From the cell containing the given text, extract its center point as (X, Y) coordinate. 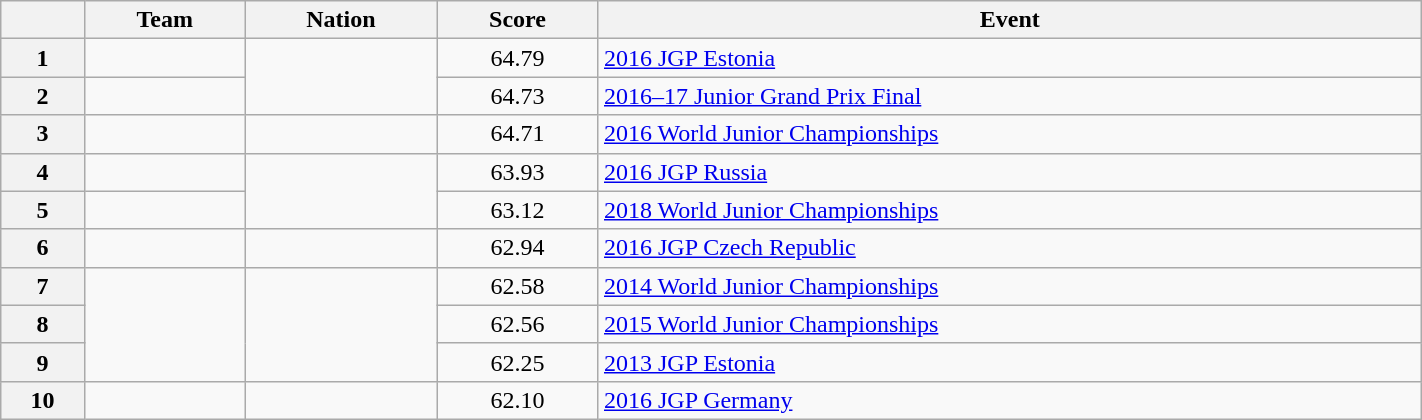
2016 JGP Czech Republic (1010, 248)
2018 World Junior Championships (1010, 210)
10 (43, 400)
64.71 (518, 134)
6 (43, 248)
7 (43, 286)
2016 JGP Russia (1010, 172)
1 (43, 58)
63.93 (518, 172)
5 (43, 210)
2013 JGP Estonia (1010, 362)
8 (43, 324)
62.94 (518, 248)
62.58 (518, 286)
Nation (341, 20)
2016 World Junior Championships (1010, 134)
2016 JGP Estonia (1010, 58)
Score (518, 20)
2 (43, 96)
9 (43, 362)
64.79 (518, 58)
Team (164, 20)
3 (43, 134)
2016–17 Junior Grand Prix Final (1010, 96)
64.73 (518, 96)
62.10 (518, 400)
4 (43, 172)
Event (1010, 20)
62.56 (518, 324)
63.12 (518, 210)
2014 World Junior Championships (1010, 286)
2016 JGP Germany (1010, 400)
2015 World Junior Championships (1010, 324)
62.25 (518, 362)
